Return the [X, Y] coordinate for the center point of the cell that contains the specified text.  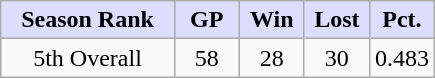
58 [206, 58]
Pct. [402, 20]
Win [272, 20]
28 [272, 58]
Season Rank [88, 20]
Lost [336, 20]
GP [206, 20]
30 [336, 58]
5th Overall [88, 58]
0.483 [402, 58]
